Find where the given text appears and provide that cell's center as (x, y) coordinate. 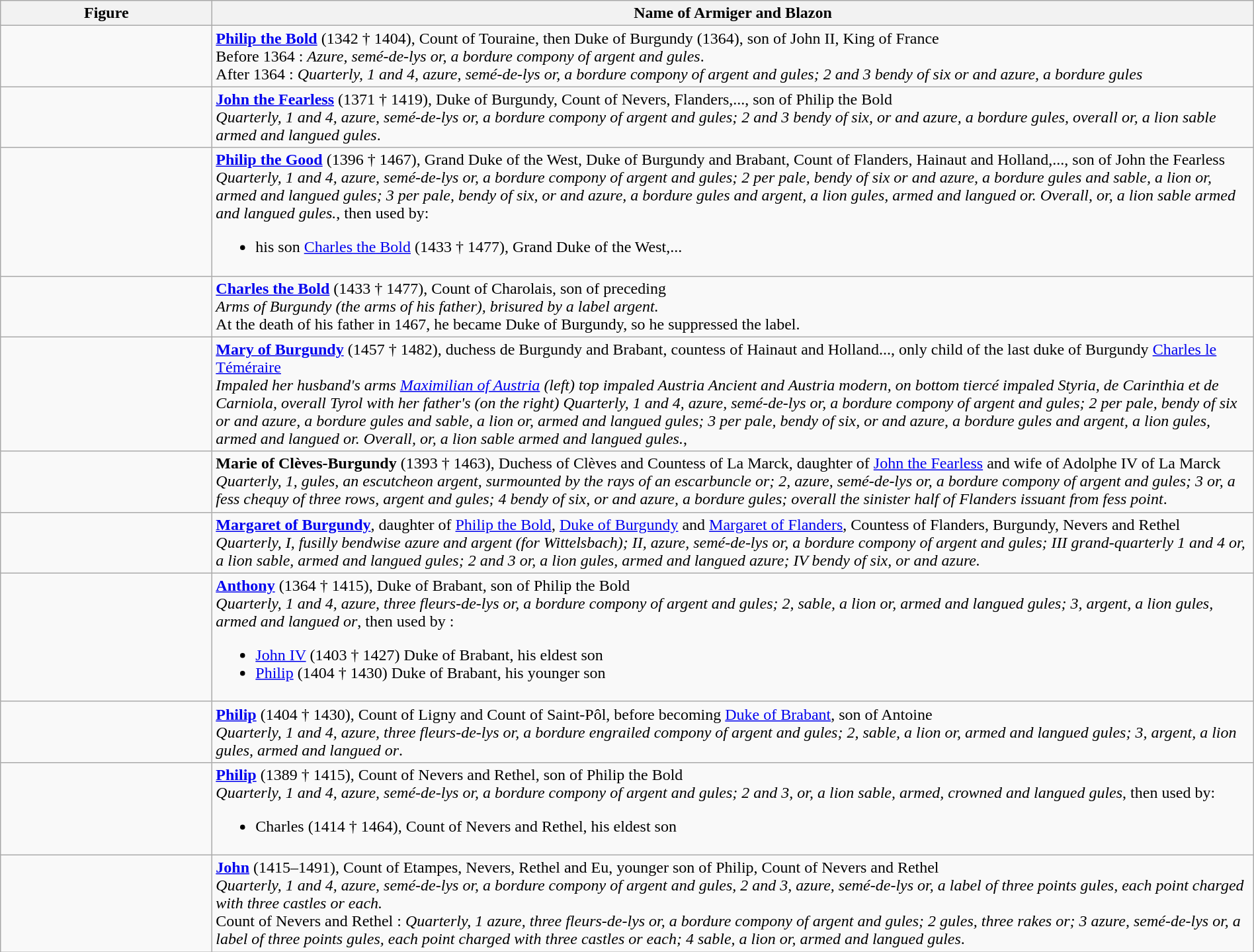
Figure (106, 13)
Name of Armiger and Blazon (733, 13)
